Search for the cell housing the specified text and yield its [x, y] center coordinate. 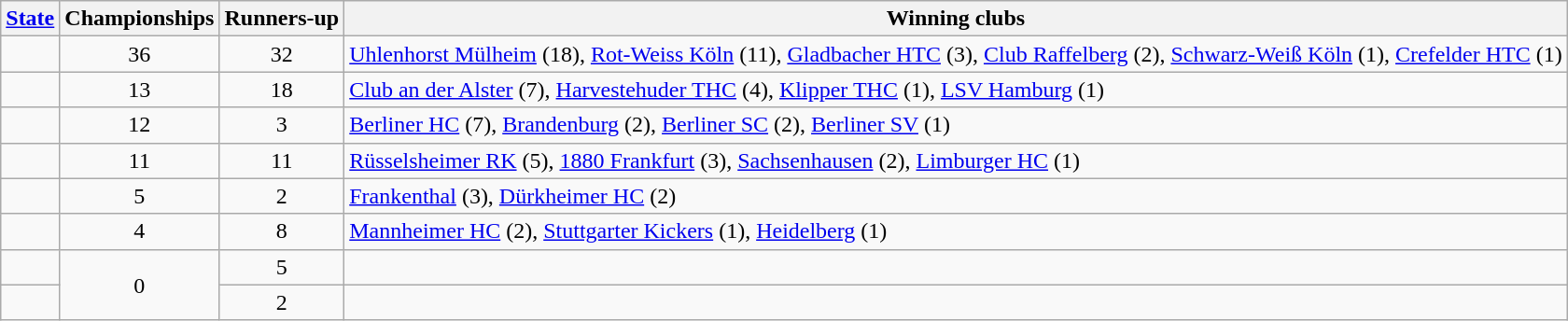
8 [282, 231]
State [30, 19]
Frankenthal (3), Dürkheimer HC (2) [956, 196]
32 [282, 54]
Rüsselsheimer RK (5), 1880 Frankfurt (3), Sachsenhausen (2), Limburger HC (1) [956, 160]
0 [140, 285]
Runners-up [282, 19]
4 [140, 231]
36 [140, 54]
Mannheimer HC (2), Stuttgarter Kickers (1), Heidelberg (1) [956, 231]
Uhlenhorst Mülheim (18), Rot-Weiss Köln (11), Gladbacher HTC (3), Club Raffelberg (2), Schwarz-Weiß Köln (1), Crefelder HTC (1) [956, 54]
Championships [140, 19]
3 [282, 125]
12 [140, 125]
Berliner HC (7), Brandenburg (2), Berliner SC (2), Berliner SV (1) [956, 125]
Winning clubs [956, 19]
Club an der Alster (7), Harvestehuder THC (4), Klipper THC (1), LSV Hamburg (1) [956, 90]
18 [282, 90]
13 [140, 90]
